From the cell containing the given text, extract its center point as (X, Y) coordinate. 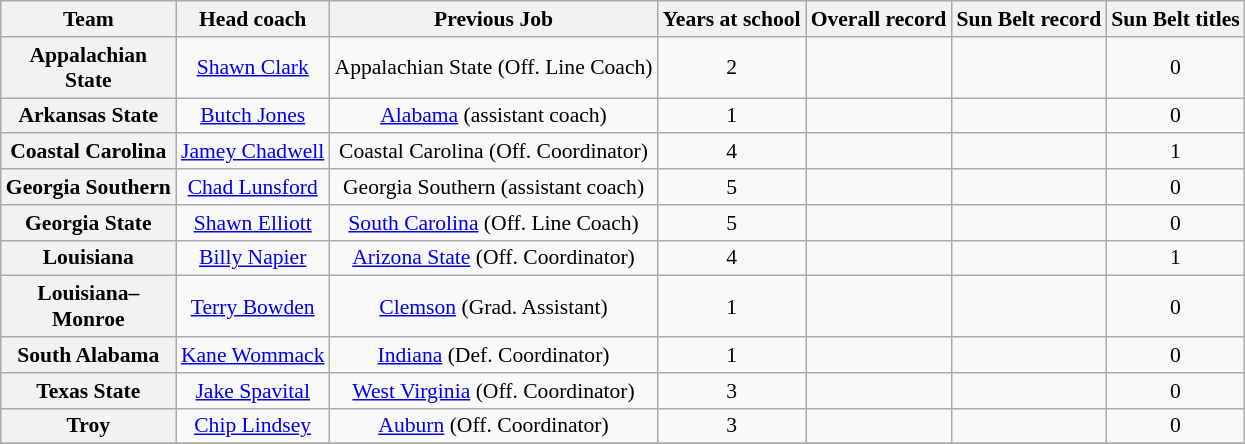
Georgia Southern (88, 187)
Troy (88, 426)
Terry Bowden (253, 306)
South Carolina (Off. Line Coach) (494, 223)
Georgia Southern (assistant coach) (494, 187)
Team (88, 19)
Louisiana (88, 258)
Sun Belt record (1028, 19)
Arizona State (Off. Coordinator) (494, 258)
Appalachian State (88, 68)
Head coach (253, 19)
2 (732, 68)
Louisiana–Monroe (88, 306)
Jake Spavital (253, 391)
Auburn (Off. Coordinator) (494, 426)
Alabama (assistant coach) (494, 116)
Texas State (88, 391)
Clemson (Grad. Assistant) (494, 306)
South Alabama (88, 355)
Jamey Chadwell (253, 152)
Georgia State (88, 223)
Shawn Elliott (253, 223)
Chad Lunsford (253, 187)
Chip Lindsey (253, 426)
Indiana (Def. Coordinator) (494, 355)
West Virginia (Off. Coordinator) (494, 391)
Overall record (879, 19)
Coastal Carolina (Off. Coordinator) (494, 152)
Previous Job (494, 19)
Years at school (732, 19)
Butch Jones (253, 116)
Billy Napier (253, 258)
Arkansas State (88, 116)
Coastal Carolina (88, 152)
Shawn Clark (253, 68)
Sun Belt titles (1175, 19)
Appalachian State (Off. Line Coach) (494, 68)
Kane Wommack (253, 355)
